Detect which cell encompasses the target text, then output its (X, Y) center coordinate. 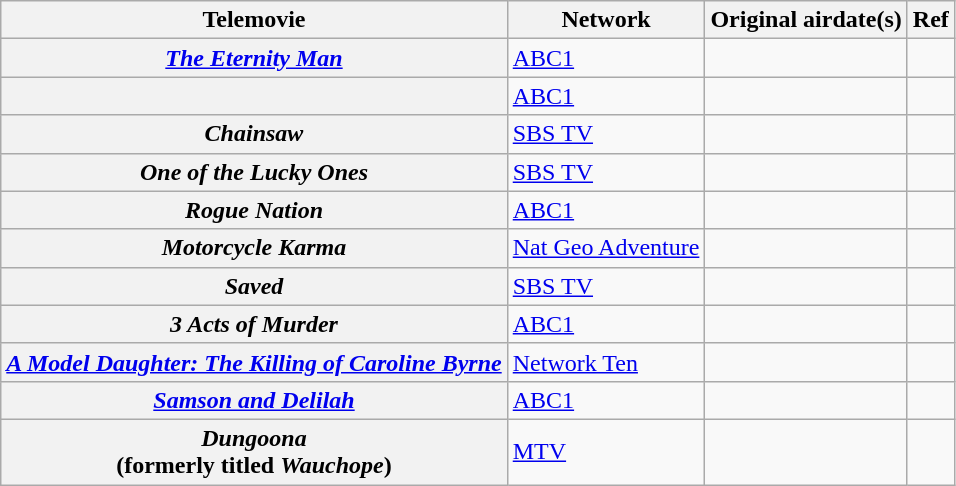
Ref (930, 20)
Chainsaw (254, 134)
Network Ten (606, 362)
Original airdate(s) (806, 20)
A Model Daughter: The Killing of Caroline Byrne (254, 362)
Rogue Nation (254, 210)
The Eternity Man (254, 58)
MTV (606, 452)
Network (606, 20)
Telemovie (254, 20)
One of the Lucky Ones (254, 172)
Saved (254, 286)
Nat Geo Adventure (606, 248)
Motorcycle Karma (254, 248)
Samson and Delilah (254, 400)
Dungoona(formerly titled Wauchope) (254, 452)
3 Acts of Murder (254, 324)
